Determine the (X, Y) coordinate at the center of the cell enclosing the given text.  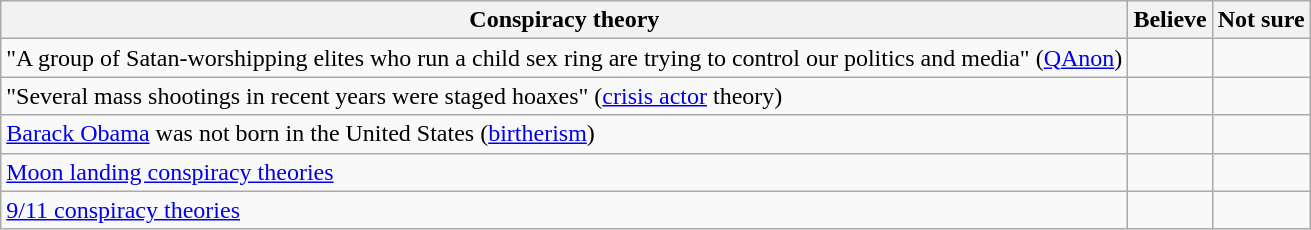
Conspiracy theory (564, 20)
Barack Obama was not born in the United States (birtherism) (564, 134)
"A group of Satan-worshipping elites who run a child sex ring are trying to control our politics and media" (QAnon) (564, 58)
Moon landing conspiracy theories (564, 172)
Believe (1170, 20)
9/11 conspiracy theories (564, 210)
Not sure (1261, 20)
"Several mass shootings in recent years were staged hoaxes" (crisis actor theory) (564, 96)
